Search for the cell housing the specified text and yield its [x, y] center coordinate. 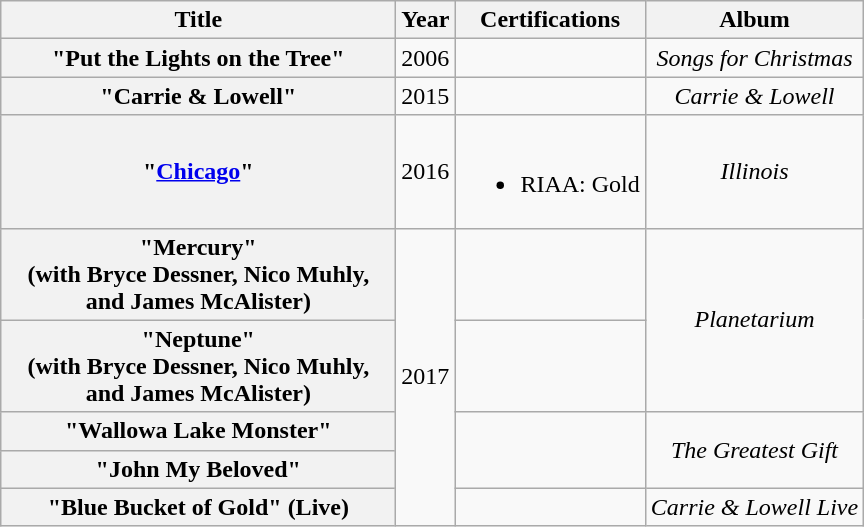
2017 [426, 377]
Title [198, 20]
"Chicago" [198, 172]
Planetarium [754, 320]
2006 [426, 58]
2016 [426, 172]
Illinois [754, 172]
The Greatest Gift [754, 450]
"John My Beloved" [198, 469]
Year [426, 20]
"Mercury"(with Bryce Dessner, Nico Muhly, and James McAlister) [198, 274]
"Wallowa Lake Monster" [198, 431]
"Neptune"(with Bryce Dessner, Nico Muhly, and James McAlister) [198, 366]
Carrie & Lowell [754, 96]
"Carrie & Lowell" [198, 96]
RIAA: Gold [550, 172]
"Put the Lights on the Tree" [198, 58]
Album [754, 20]
Carrie & Lowell Live [754, 507]
Songs for Christmas [754, 58]
Certifications [550, 20]
"Blue Bucket of Gold" (Live) [198, 507]
2015 [426, 96]
